From the cell containing the given text, extract its center point as [X, Y] coordinate. 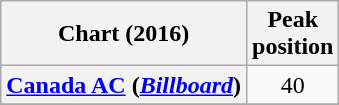
40 [293, 85]
Canada AC (Billboard) [124, 85]
Peak position [293, 34]
Chart (2016) [124, 34]
